For the text-containing cell, return its midpoint in (X, Y) coordinate format. 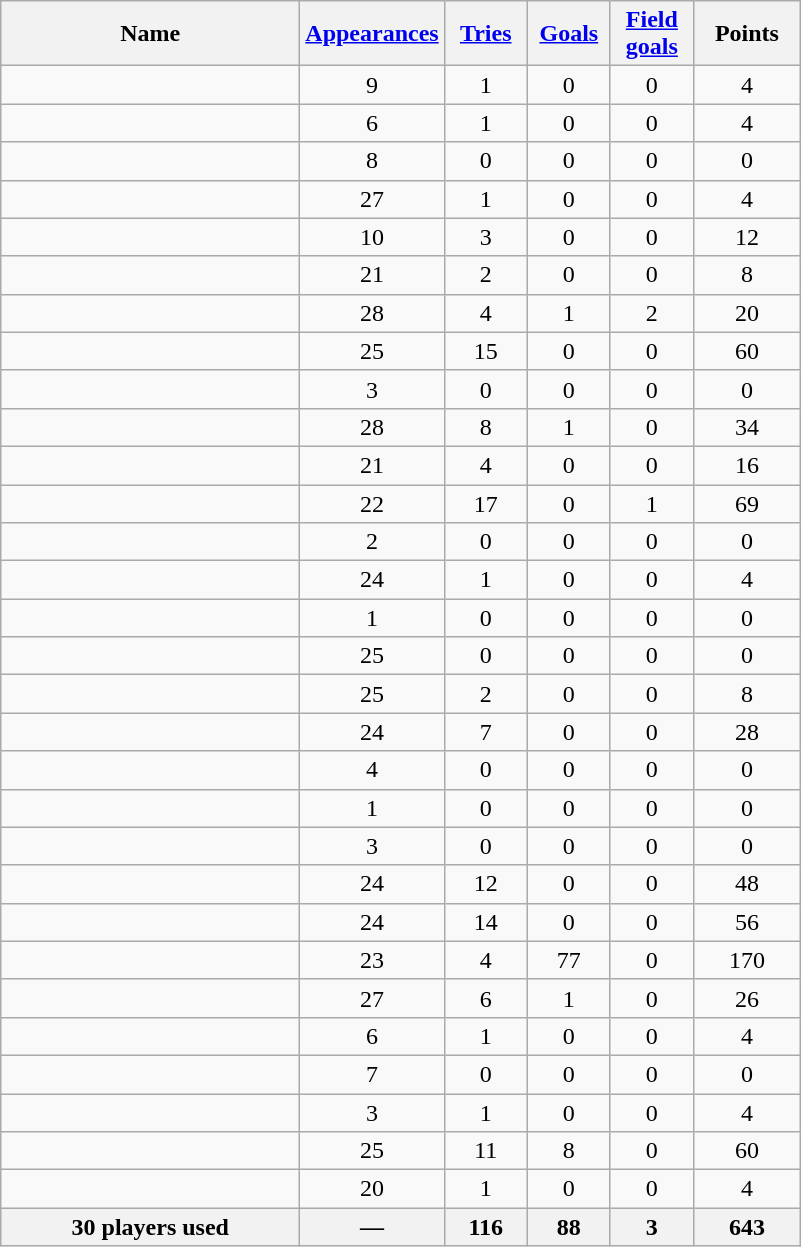
116 (486, 1227)
22 (372, 503)
Goals (568, 34)
11 (486, 1151)
23 (372, 960)
170 (746, 960)
26 (746, 998)
10 (372, 237)
— (372, 1227)
Appearances (372, 34)
Name (150, 34)
643 (746, 1227)
15 (486, 351)
77 (568, 960)
Points (746, 34)
17 (486, 503)
56 (746, 922)
Field goals (652, 34)
30 players used (150, 1227)
16 (746, 465)
69 (746, 503)
Tries (486, 34)
88 (568, 1227)
14 (486, 922)
9 (372, 85)
34 (746, 427)
48 (746, 884)
